Scan for the cell matching the given text and deliver its (X, Y) coordinate at center. 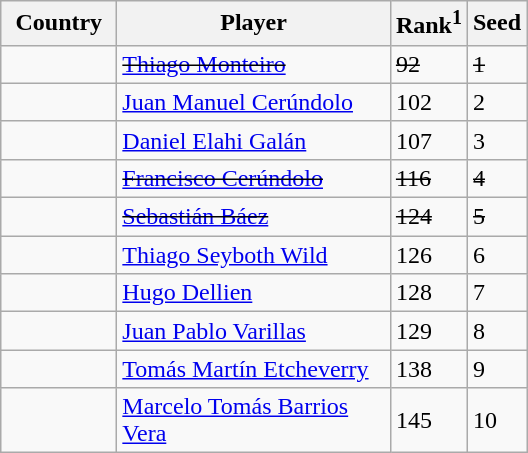
128 (428, 293)
Seed (496, 24)
5 (496, 217)
102 (428, 102)
126 (428, 255)
Tomás Martín Etcheverry (254, 369)
2 (496, 102)
Player (254, 24)
124 (428, 217)
116 (428, 178)
8 (496, 331)
Juan Manuel Cerúndolo (254, 102)
4 (496, 178)
92 (428, 64)
Marcelo Tomás Barrios Vera (254, 420)
7 (496, 293)
Juan Pablo Varillas (254, 331)
107 (428, 140)
3 (496, 140)
Hugo Dellien (254, 293)
129 (428, 331)
Country (59, 24)
Rank1 (428, 24)
Sebastián Báez (254, 217)
6 (496, 255)
1 (496, 64)
138 (428, 369)
Thiago Monteiro (254, 64)
Thiago Seyboth Wild (254, 255)
145 (428, 420)
Daniel Elahi Galán (254, 140)
9 (496, 369)
Francisco Cerúndolo (254, 178)
10 (496, 420)
